Pinpoint the cell where the given text exists, returning its [x, y] midpoint coordinate. 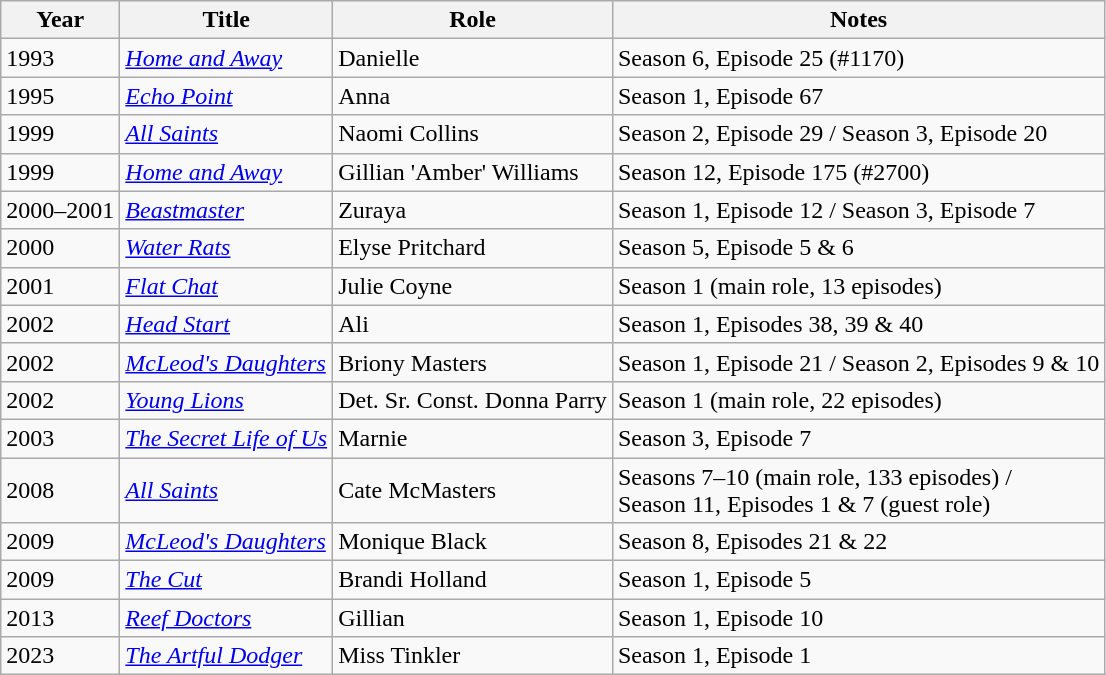
Title [226, 20]
Season 8, Episodes 21 & 22 [858, 542]
Notes [858, 20]
Season 1, Episode 5 [858, 580]
Brandi Holland [473, 580]
Season 6, Episode 25 (#1170) [858, 58]
Season 3, Episode 7 [858, 438]
The Artful Dodger [226, 656]
Marnie [473, 438]
Naomi Collins [473, 134]
Anna [473, 96]
Zuraya [473, 210]
Monique Black [473, 542]
Briony Masters [473, 362]
Season 5, Episode 5 & 6 [858, 248]
Ali [473, 324]
2023 [60, 656]
Season 1 (main role, 13 episodes) [858, 286]
1995 [60, 96]
2001 [60, 286]
2000–2001 [60, 210]
Miss Tinkler [473, 656]
Gillian 'Amber' Williams [473, 172]
Danielle [473, 58]
Season 1, Episode 21 / Season 2, Episodes 9 & 10 [858, 362]
The Secret Life of Us [226, 438]
Season 1, Episode 10 [858, 618]
Cate McMasters [473, 490]
Season 1, Episode 67 [858, 96]
2008 [60, 490]
1993 [60, 58]
2000 [60, 248]
Reef Doctors [226, 618]
Gillian [473, 618]
Season 1 (main role, 22 episodes) [858, 400]
The Cut [226, 580]
2013 [60, 618]
2003 [60, 438]
Head Start [226, 324]
Role [473, 20]
Season 1, Episode 1 [858, 656]
Beastmaster [226, 210]
Echo Point [226, 96]
Elyse Pritchard [473, 248]
Season 1, Episodes 38, 39 & 40 [858, 324]
Young Lions [226, 400]
Seasons 7–10 (main role, 133 episodes) /Season 11, Episodes 1 & 7 (guest role) [858, 490]
Year [60, 20]
Flat Chat [226, 286]
Season 2, Episode 29 / Season 3, Episode 20 [858, 134]
Water Rats [226, 248]
Julie Coyne [473, 286]
Season 12, Episode 175 (#2700) [858, 172]
Det. Sr. Const. Donna Parry [473, 400]
Season 1, Episode 12 / Season 3, Episode 7 [858, 210]
